Determine the [X, Y] coordinate at the center of the cell enclosing the given text.  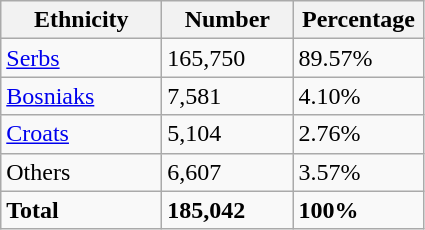
Total [82, 210]
Others [82, 172]
89.57% [358, 58]
Croats [82, 134]
3.57% [358, 172]
Serbs [82, 58]
5,104 [228, 134]
Number [228, 20]
4.10% [358, 96]
7,581 [228, 96]
Percentage [358, 20]
100% [358, 210]
6,607 [228, 172]
Ethnicity [82, 20]
2.76% [358, 134]
165,750 [228, 58]
Bosniaks [82, 96]
185,042 [228, 210]
